Detect which cell encompasses the target text, then output its [x, y] center coordinate. 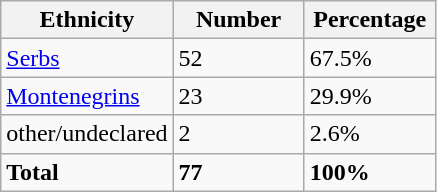
23 [238, 96]
other/undeclared [87, 134]
Serbs [87, 58]
100% [370, 172]
Ethnicity [87, 20]
Montenegrins [87, 96]
52 [238, 58]
29.9% [370, 96]
2.6% [370, 134]
Total [87, 172]
77 [238, 172]
2 [238, 134]
Percentage [370, 20]
67.5% [370, 58]
Number [238, 20]
